Return [X, Y] of the center of cell containing provided text 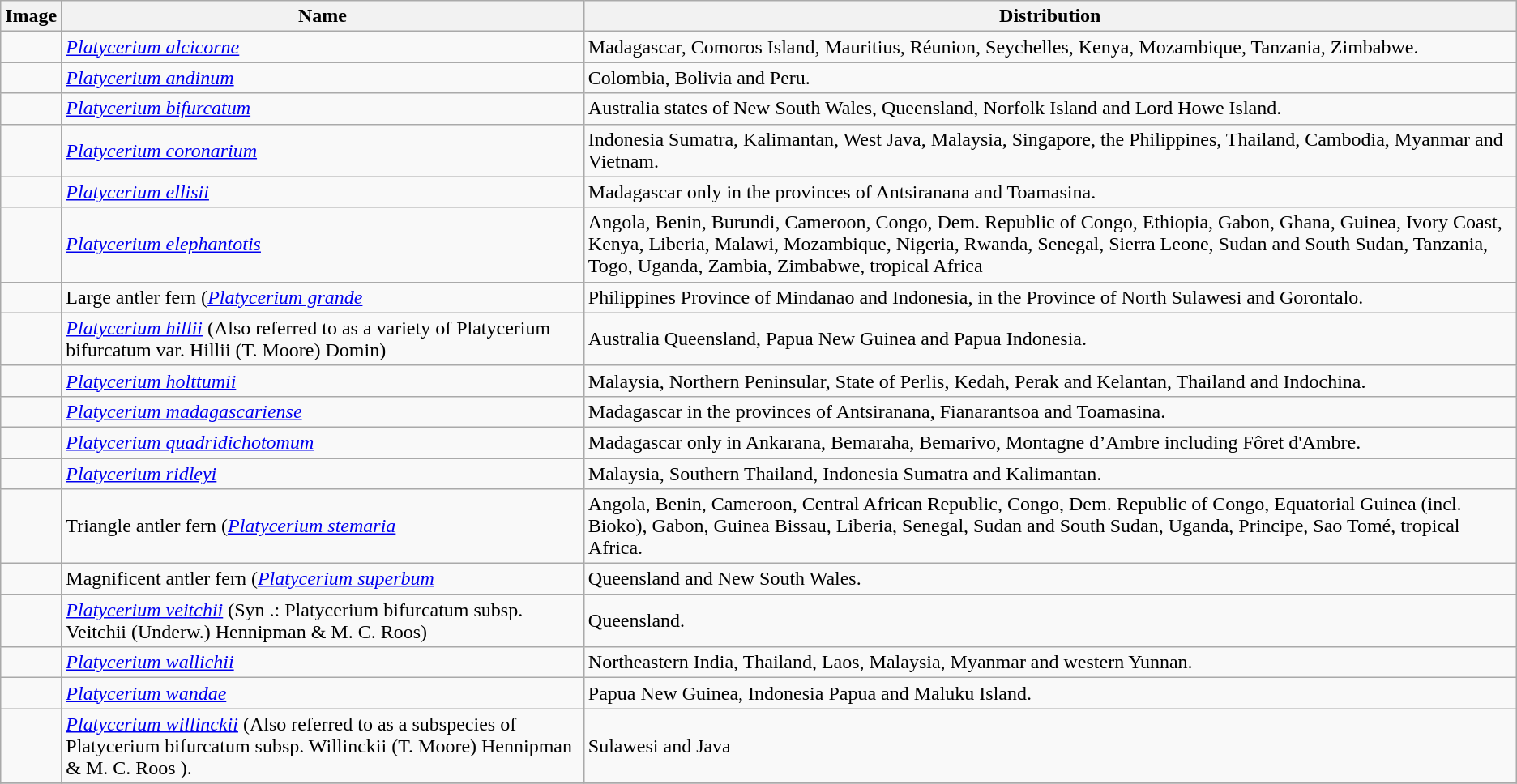
Northeastern India, Thailand, Laos, Malaysia, Myanmar and western Yunnan. [1050, 663]
Large antler fern (Platycerium grande [323, 297]
Madagascar only in Ankarana, Bemaraha, Bemarivo, Montagne d’Ambre including Fôret d'Ambre. [1050, 442]
Australia Queensland, Papua New Guinea and Papua Indonesia. [1050, 339]
Queensland. [1050, 620]
Papua New Guinea, Indonesia Papua and Maluku Island. [1050, 693]
Image [31, 16]
Magnificent antler fern (Platycerium superbum [323, 579]
Madagascar only in the provinces of Antsiranana and Toamasina. [1050, 192]
Platycerium holttumii [323, 381]
Colombia, Bolivia and Peru. [1050, 78]
Madagascar, Comoros Island, Mauritius, Réunion, Seychelles, Kenya, Mozambique, Tanzania, Zimbabwe. [1050, 47]
Queensland and New South Wales. [1050, 579]
Platycerium wallichii [323, 663]
Distribution [1050, 16]
Malaysia, Southern Thailand, Indonesia Sumatra and Kalimantan. [1050, 474]
Platycerium quadridichotomum [323, 442]
Indonesia Sumatra, Kalimantan, West Java, Malaysia, Singapore, the Philippines, Thailand, Cambodia, Myanmar and Vietnam. [1050, 151]
Platycerium hillii (Also referred to as a variety of Platycerium bifurcatum var. Hillii (T. Moore) Domin) [323, 339]
Platycerium ellisii [323, 192]
Platycerium alcicorne [323, 47]
Sulawesi and Java [1050, 746]
Triangle antler fern (Platycerium stemaria [323, 526]
Australia states of New South Wales, Queensland, Norfolk Island and Lord Howe Island. [1050, 109]
Madagascar in the provinces of Antsiranana, Fianarantsoa and Toamasina. [1050, 411]
Platycerium wandae [323, 693]
Platycerium bifurcatum [323, 109]
Platycerium madagascariense [323, 411]
Platycerium elephantotis [323, 245]
Malaysia, Northern Peninsular, State of Perlis, Kedah, Perak and Kelantan, Thailand and Indochina. [1050, 381]
Platycerium coronarium [323, 151]
Platycerium willinckii (Also referred to as a subspecies of Platycerium bifurcatum subsp. Willinckii (T. Moore) Hennipman & M. C. Roos ). [323, 746]
Name [323, 16]
Platycerium andinum [323, 78]
Platycerium veitchii (Syn .: Platycerium bifurcatum subsp. Veitchii (Underw.) Hennipman & M. C. Roos) [323, 620]
Platycerium ridleyi [323, 474]
Philippines Province of Mindanao and Indonesia, in the Province of North Sulawesi and Gorontalo. [1050, 297]
